Locate the cell with the specified text and output its (X, Y) center coordinate. 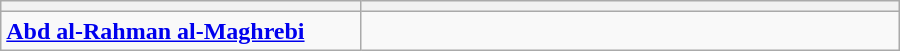
Abd al-Rahman al-Maghrebi (180, 31)
